Extract the [x, y] coordinate from the center of the cell holding the provided text.  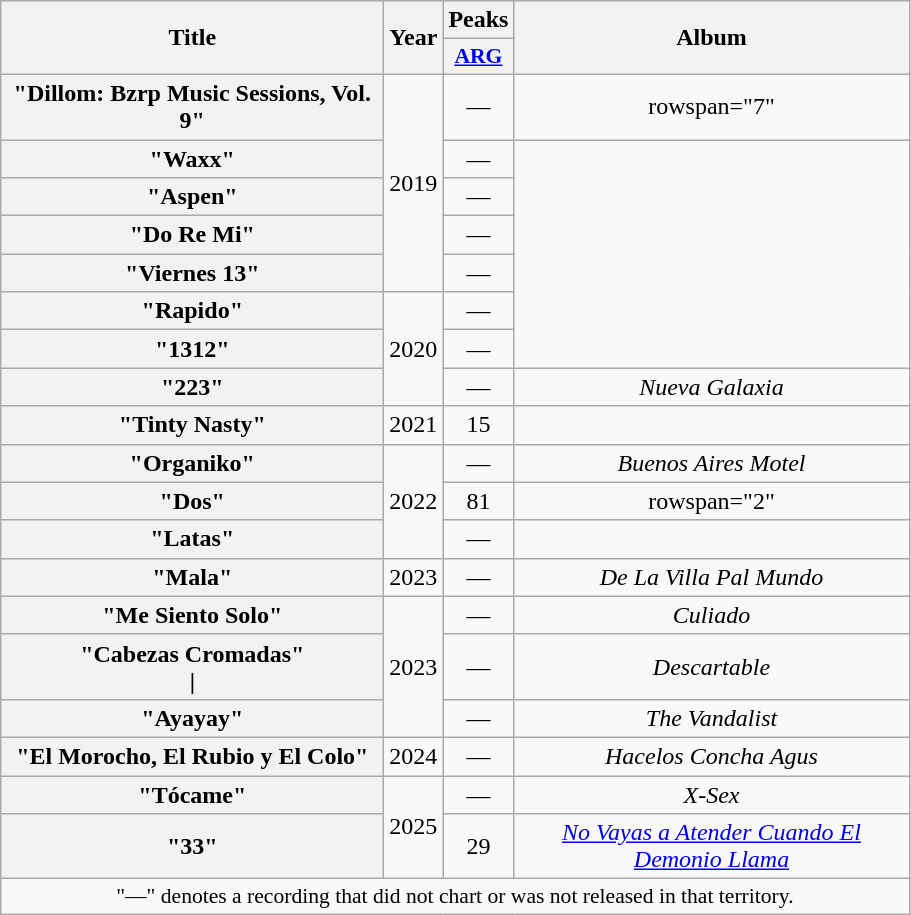
2020 [414, 349]
Year [414, 38]
"Me Siento Solo" [192, 615]
"Cabezas Cromadas"| [192, 666]
"El Morocho, El Rubio y El Colo" [192, 756]
De La Villa Pal Mundo [712, 577]
rowspan="7" [712, 106]
"Viernes 13" [192, 273]
"Rapido" [192, 311]
"Organiko" [192, 463]
2019 [414, 182]
"Latas" [192, 539]
"Ayayay" [192, 718]
"223" [192, 387]
"Tinty Nasty" [192, 425]
"Dillom: Bzrp Music Sessions, Vol. 9" [192, 106]
2021 [414, 425]
"—" denotes a recording that did not chart or was not released in that territory. [455, 897]
29 [478, 846]
"1312" [192, 349]
Album [712, 38]
"Tócame" [192, 795]
2024 [414, 756]
"Mala" [192, 577]
No Vayas a Atender Cuando El Demonio Llama [712, 846]
Hacelos Concha Agus [712, 756]
"Dos" [192, 501]
Culiado [712, 615]
Nueva Galaxia [712, 387]
2025 [414, 828]
Descartable [712, 666]
2022 [414, 501]
rowspan="2" [712, 501]
"Do Re Mi" [192, 235]
ARG [478, 57]
"Waxx" [192, 159]
The Vandalist [712, 718]
Title [192, 38]
15 [478, 425]
Buenos Aires Motel [712, 463]
"33" [192, 846]
81 [478, 501]
"Aspen" [192, 197]
X-Sex [712, 795]
Peaks [478, 20]
